Search for the cell housing the specified text and yield its (x, y) center coordinate. 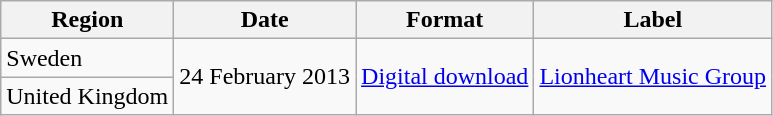
Region (88, 20)
Format (445, 20)
Date (265, 20)
Label (653, 20)
Sweden (88, 58)
Lionheart Music Group (653, 77)
Digital download (445, 77)
24 February 2013 (265, 77)
United Kingdom (88, 96)
